Extract the (x, y) coordinate from the center of the cell holding the provided text.  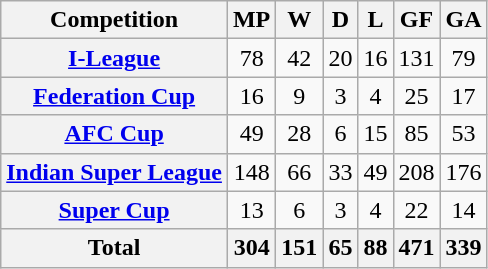
D (340, 20)
22 (416, 210)
471 (416, 248)
65 (340, 248)
339 (464, 248)
148 (251, 172)
W (300, 20)
MP (251, 20)
GF (416, 20)
79 (464, 58)
Super Cup (114, 210)
15 (376, 134)
78 (251, 58)
151 (300, 248)
L (376, 20)
208 (416, 172)
AFC Cup (114, 134)
9 (300, 96)
176 (464, 172)
Total (114, 248)
Competition (114, 20)
Federation Cup (114, 96)
25 (416, 96)
20 (340, 58)
53 (464, 134)
GA (464, 20)
85 (416, 134)
I-League (114, 58)
66 (300, 172)
304 (251, 248)
Indian Super League (114, 172)
14 (464, 210)
17 (464, 96)
42 (300, 58)
28 (300, 134)
13 (251, 210)
131 (416, 58)
88 (376, 248)
33 (340, 172)
